Locate the cell with the specified text and output its (X, Y) center coordinate. 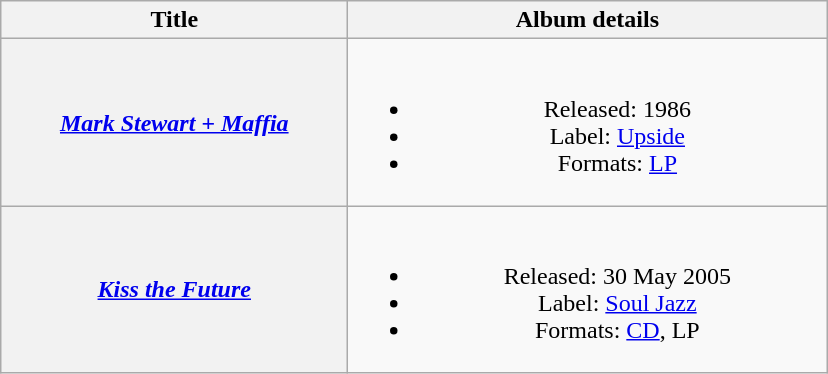
Title (174, 20)
Album details (588, 20)
Released: 30 May 2005Label: Soul JazzFormats: CD, LP (588, 290)
Kiss the Future (174, 290)
Mark Stewart + Maffia (174, 122)
Released: 1986Label: UpsideFormats: LP (588, 122)
